Identify which cell holds the provided text, then report its [x, y] central coordinate. 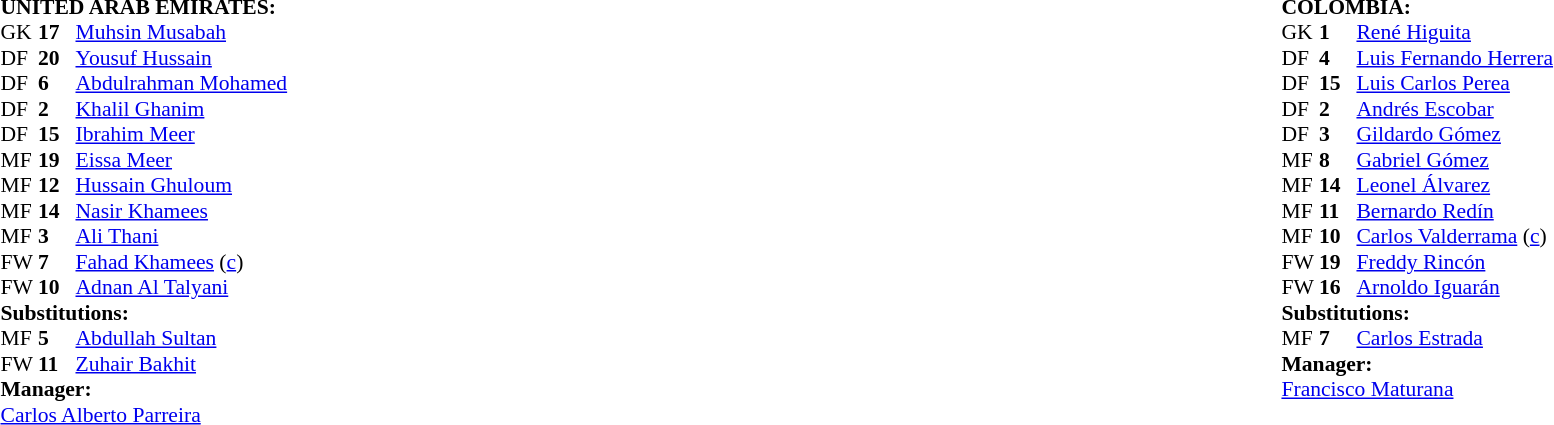
12 [57, 185]
Luis Fernando Herrera [1454, 58]
5 [57, 339]
Khalil Ghanim [182, 109]
Eissa Meer [182, 160]
Gabriel Gómez [1454, 160]
Carlos Estrada [1454, 339]
Nasir Khamees [182, 211]
Ibrahim Meer [182, 135]
Freddy Rincón [1454, 262]
1 [1338, 33]
Fahad Khamees (c) [182, 262]
Gildardo Gómez [1454, 135]
Abdullah Sultan [182, 339]
8 [1338, 160]
20 [57, 58]
Francisco Maturana [1417, 389]
Yousuf Hussain [182, 58]
17 [57, 33]
6 [57, 83]
Adnan Al Talyani [182, 287]
Arnoldo Iguarán [1454, 287]
Andrés Escobar [1454, 109]
16 [1338, 287]
Ali Thani [182, 237]
4 [1338, 58]
Luis Carlos Perea [1454, 83]
Bernardo Redín [1454, 211]
Zuhair Bakhit [182, 364]
Muhsin Musabah [182, 33]
René Higuita [1454, 33]
Hussain Ghuloum [182, 185]
Carlos Valderrama (c) [1454, 237]
Abdulrahman Mohamed [182, 83]
Leonel Álvarez [1454, 185]
